Provide the (x, y) coordinate of the cell's center where the given text is located.  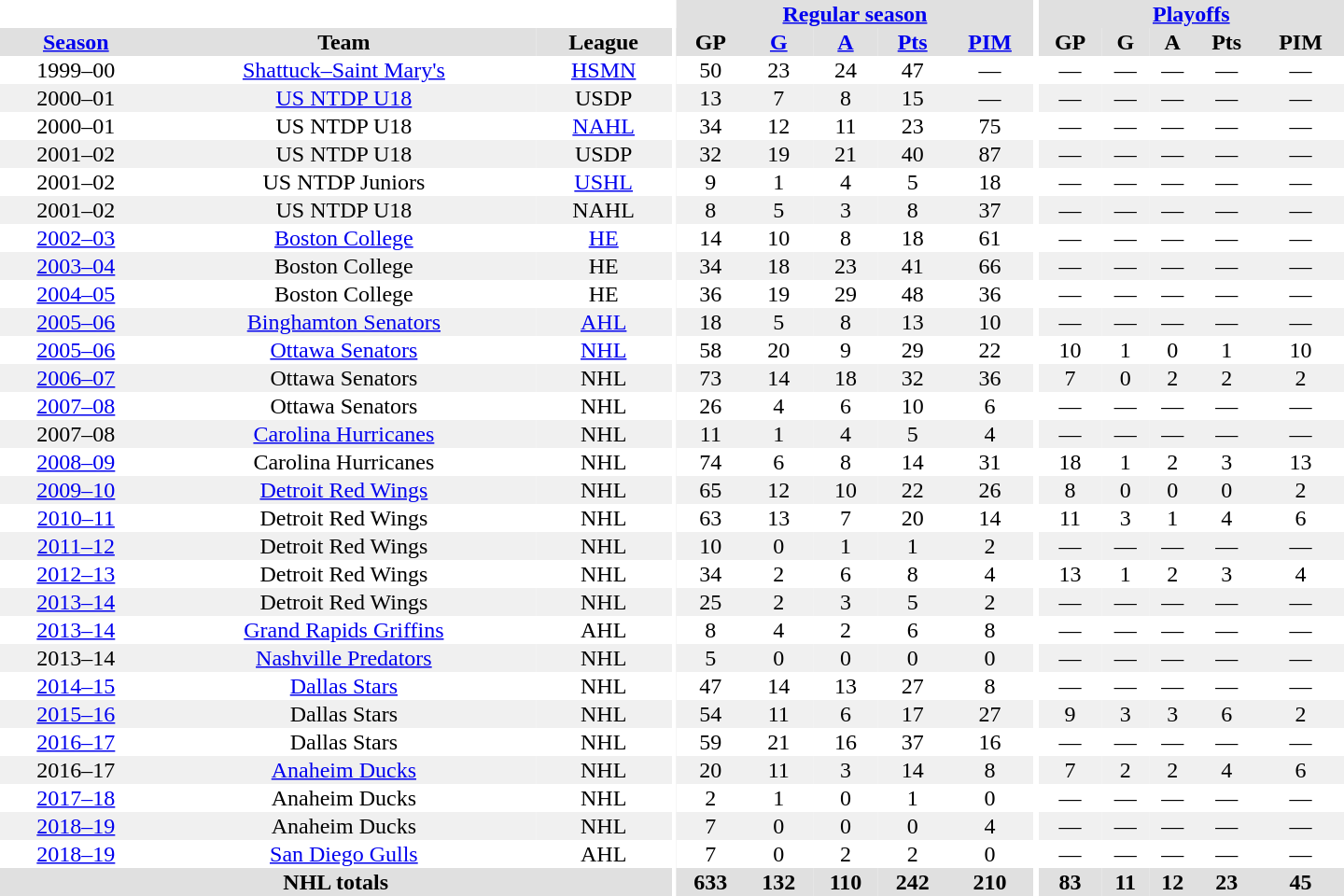
2015–16 (77, 714)
Team (343, 42)
US NTDP Juniors (343, 182)
Binghamton Senators (343, 322)
633 (711, 882)
48 (913, 294)
Shattuck–Saint Mary's (343, 70)
2012–13 (77, 574)
1999–00 (77, 70)
2004–05 (77, 294)
61 (989, 238)
73 (711, 378)
40 (913, 154)
2017–18 (77, 798)
87 (989, 154)
45 (1301, 882)
2006–07 (77, 378)
2002–03 (77, 238)
HSMN (603, 70)
2008–09 (77, 462)
League (603, 42)
63 (711, 518)
NHL totals (336, 882)
2003–04 (77, 266)
17 (913, 714)
132 (778, 882)
66 (989, 266)
USHL (603, 182)
58 (711, 350)
75 (989, 126)
2009–10 (77, 490)
24 (846, 70)
25 (711, 602)
Regular season (855, 14)
Grand Rapids Griffins (343, 630)
41 (913, 266)
59 (711, 742)
83 (1071, 882)
54 (711, 714)
2014–15 (77, 686)
242 (913, 882)
31 (989, 462)
2010–11 (77, 518)
2011–12 (77, 546)
San Diego Gulls (343, 854)
Nashville Predators (343, 658)
15 (913, 98)
210 (989, 882)
110 (846, 882)
65 (711, 490)
74 (711, 462)
50 (711, 70)
Playoffs (1191, 14)
Season (77, 42)
